Provide the (X, Y) coordinate of the cell's center where the given text is located.  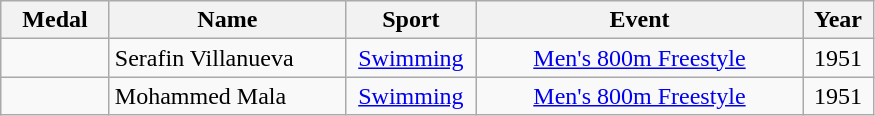
Name (227, 20)
Event (639, 20)
Mohammed Mala (227, 96)
Year (838, 20)
Sport (410, 20)
Serafin Villanueva (227, 58)
Medal (56, 20)
